For the text-containing cell, return its midpoint in [X, Y] coordinate format. 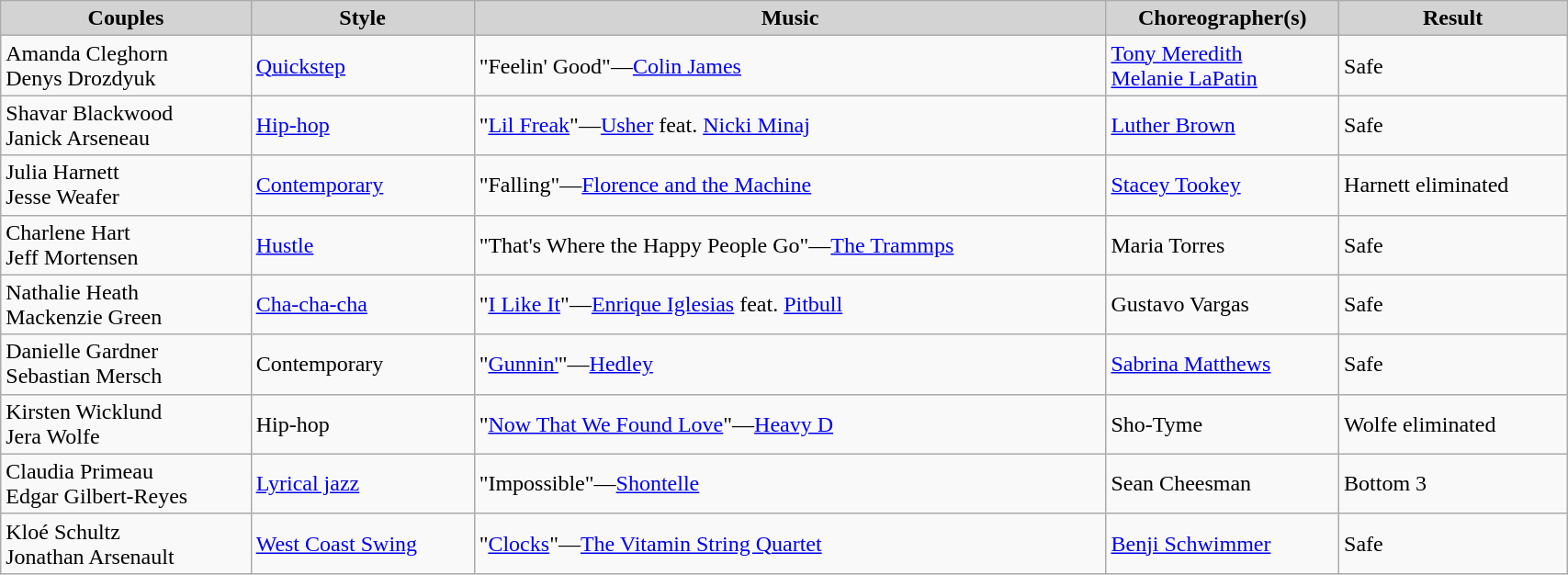
Benji Schwimmer [1223, 544]
Choreographer(s) [1223, 18]
Stacey Tookey [1223, 186]
Hustle [362, 244]
Sabrina Matthews [1223, 364]
Quickstep [362, 66]
"Lil Freak"—Usher feat. Nicki Minaj [790, 125]
Luther Brown [1223, 125]
"Feelin' Good"—Colin James [790, 66]
"Now That We Found Love"—Heavy D [790, 424]
Music [790, 18]
Danielle GardnerSebastian Mersch [126, 364]
"I Like It"—Enrique Iglesias feat. Pitbull [790, 305]
Sho-Tyme [1223, 424]
"That's Where the Happy People Go"—The Trammps [790, 244]
Couples [126, 18]
Julia HarnettJesse Weafer [126, 186]
Style [362, 18]
Harnett eliminated [1453, 186]
Kirsten WicklundJera Wolfe [126, 424]
Cha-cha-cha [362, 305]
Tony MeredithMelanie LaPatin [1223, 66]
Charlene HartJeff Mortensen [126, 244]
"Clocks"—The Vitamin String Quartet [790, 544]
"Falling"—Florence and the Machine [790, 186]
"Impossible"—Shontelle [790, 483]
Nathalie HeathMackenzie Green [126, 305]
Bottom 3 [1453, 483]
Sean Cheesman [1223, 483]
Amanda CleghornDenys Drozdyuk [126, 66]
Wolfe eliminated [1453, 424]
West Coast Swing [362, 544]
"Gunnin'"—Hedley [790, 364]
Maria Torres [1223, 244]
Lyrical jazz [362, 483]
Gustavo Vargas [1223, 305]
Kloé SchultzJonathan Arsenault [126, 544]
Claudia PrimeauEdgar Gilbert-Reyes [126, 483]
Result [1453, 18]
Shavar BlackwoodJanick Arseneau [126, 125]
